From the cell containing the given text, extract its center point as (x, y) coordinate. 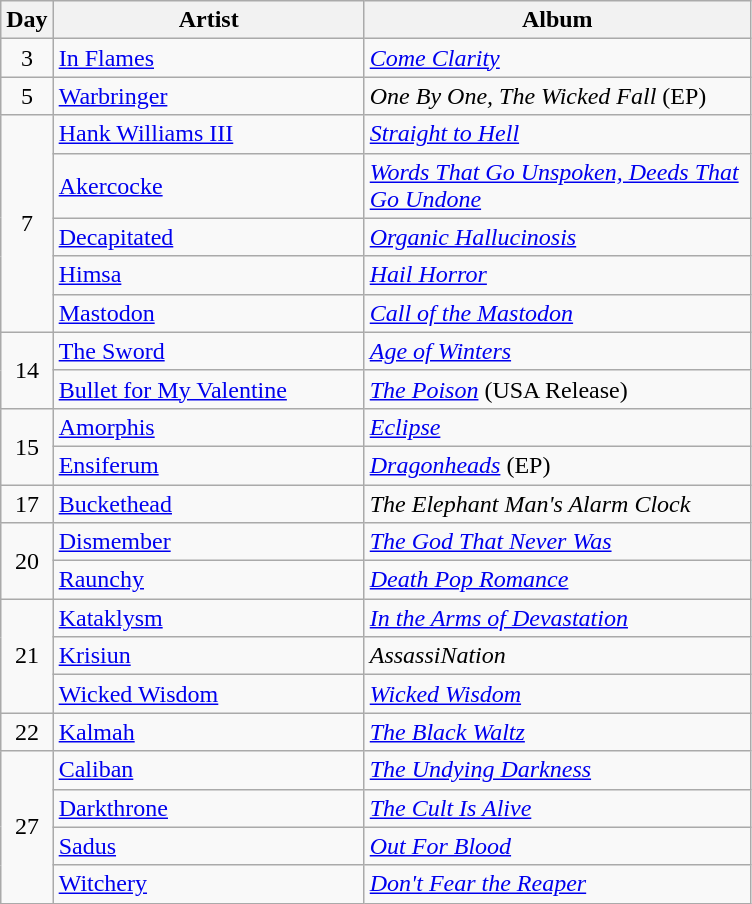
Witchery (208, 884)
27 (27, 827)
3 (27, 58)
Out For Blood (557, 846)
The Elephant Man's Alarm Clock (557, 503)
20 (27, 561)
Buckethead (208, 503)
Kalmah (208, 732)
The Sword (208, 351)
Don't Fear the Reaper (557, 884)
Age of Winters (557, 351)
Raunchy (208, 580)
Mastodon (208, 313)
The Undying Darkness (557, 770)
Himsa (208, 275)
21 (27, 656)
7 (27, 224)
22 (27, 732)
Krisiun (208, 656)
In Flames (208, 58)
Warbringer (208, 96)
Call of the Mastodon (557, 313)
In the Arms of Devastation (557, 618)
5 (27, 96)
Darkthrone (208, 808)
One By One, The Wicked Fall (EP) (557, 96)
14 (27, 370)
Words That Go Unspoken, Deeds That Go Undone (557, 186)
Kataklysm (208, 618)
Decapitated (208, 237)
Hail Horror (557, 275)
The Cult Is Alive (557, 808)
Sadus (208, 846)
15 (27, 446)
17 (27, 503)
Bullet for My Valentine (208, 389)
Hank Williams III (208, 134)
Artist (208, 20)
Album (557, 20)
Straight to Hell (557, 134)
Eclipse (557, 427)
Dismember (208, 542)
The Black Waltz (557, 732)
Come Clarity (557, 58)
Akercocke (208, 186)
Amorphis (208, 427)
Day (27, 20)
Ensiferum (208, 465)
Death Pop Romance (557, 580)
Dragonheads (EP) (557, 465)
Caliban (208, 770)
The God That Never Was (557, 542)
AssassiNation (557, 656)
The Poison (USA Release) (557, 389)
Organic Hallucinosis (557, 237)
